Search for the cell housing the specified text and yield its (x, y) center coordinate. 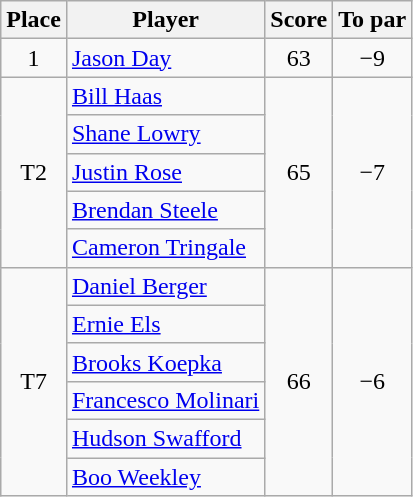
Place (34, 20)
66 (299, 381)
Daniel Berger (165, 286)
Francesco Molinari (165, 400)
Hudson Swafford (165, 438)
Score (299, 20)
−6 (372, 381)
Brendan Steele (165, 210)
Ernie Els (165, 324)
Shane Lowry (165, 134)
1 (34, 58)
Bill Haas (165, 96)
−9 (372, 58)
65 (299, 172)
63 (299, 58)
Player (165, 20)
Brooks Koepka (165, 362)
−7 (372, 172)
Justin Rose (165, 172)
Boo Weekley (165, 477)
T2 (34, 172)
Cameron Tringale (165, 248)
T7 (34, 381)
Jason Day (165, 58)
To par (372, 20)
